Scan for the cell matching the given text and deliver its (x, y) coordinate at center. 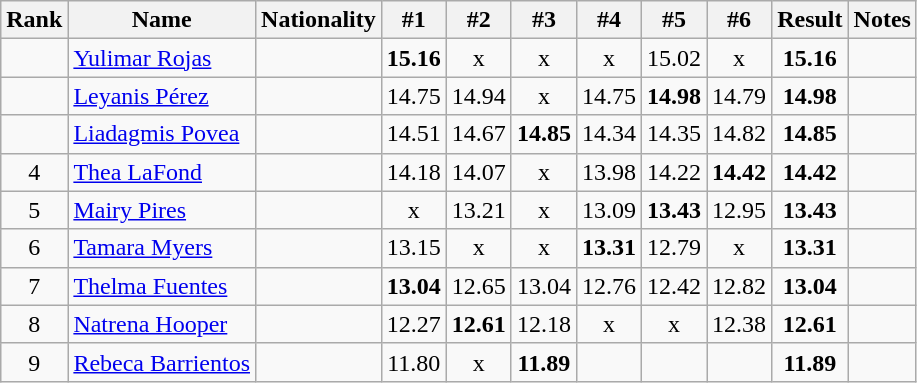
Yulimar Rojas (162, 58)
14.22 (674, 172)
12.82 (740, 286)
5 (34, 210)
7 (34, 286)
14.82 (740, 134)
Natrena Hooper (162, 324)
12.79 (674, 248)
4 (34, 172)
Thea LaFond (162, 172)
15.02 (674, 58)
#5 (674, 20)
12.76 (608, 286)
Name (162, 20)
Mairy Pires (162, 210)
#3 (544, 20)
Rank (34, 20)
14.35 (674, 134)
12.42 (674, 286)
14.79 (740, 96)
#2 (478, 20)
Rebeca Barrientos (162, 362)
8 (34, 324)
11.80 (414, 362)
14.07 (478, 172)
13.21 (478, 210)
12.65 (478, 286)
Nationality (319, 20)
14.94 (478, 96)
Notes (882, 20)
13.15 (414, 248)
12.27 (414, 324)
Result (810, 20)
12.38 (740, 324)
Leyanis Pérez (162, 96)
14.51 (414, 134)
14.67 (478, 134)
#6 (740, 20)
Liadagmis Povea (162, 134)
9 (34, 362)
13.98 (608, 172)
#4 (608, 20)
#1 (414, 20)
12.95 (740, 210)
Thelma Fuentes (162, 286)
13.09 (608, 210)
14.34 (608, 134)
Tamara Myers (162, 248)
6 (34, 248)
12.18 (544, 324)
14.18 (414, 172)
